Capture the cell that displays the provided text and extract its (X, Y) central coordinate. 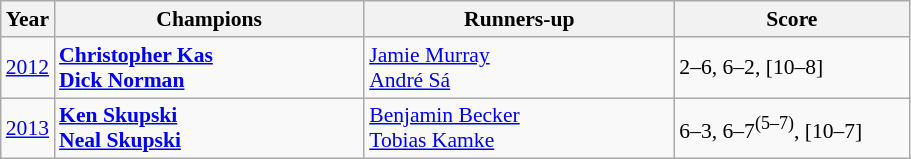
Christopher Kas Dick Norman (209, 68)
2013 (28, 128)
Ken Skupski Neal Skupski (209, 128)
Champions (209, 19)
2012 (28, 68)
Score (792, 19)
6–3, 6–7(5–7), [10–7] (792, 128)
Benjamin Becker Tobias Kamke (519, 128)
Year (28, 19)
Runners-up (519, 19)
Jamie Murray André Sá (519, 68)
2–6, 6–2, [10–8] (792, 68)
